Locate the cell with the specified text and output its [X, Y] center coordinate. 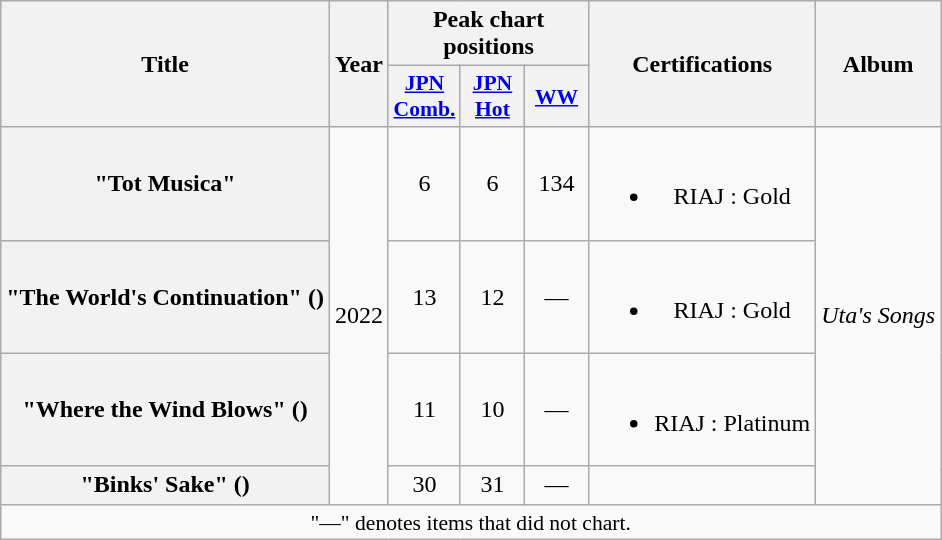
RIAJ : Platinum [702, 410]
Title [166, 64]
Uta's Songs [878, 316]
"The World's Continuation" () [166, 296]
134 [557, 184]
Peak chart positions [488, 34]
"Where the Wind Blows" () [166, 410]
Album [878, 64]
Certifications [702, 64]
2022 [358, 316]
31 [492, 485]
12 [492, 296]
"—" denotes items that did not chart. [471, 522]
10 [492, 410]
30 [424, 485]
WW [557, 96]
JPNHot [492, 96]
Year [358, 64]
13 [424, 296]
"Binks' Sake" () [166, 485]
"Tot Musica" [166, 184]
11 [424, 410]
JPNComb. [424, 96]
